Extract the [x, y] coordinate from the center of the cell holding the provided text.  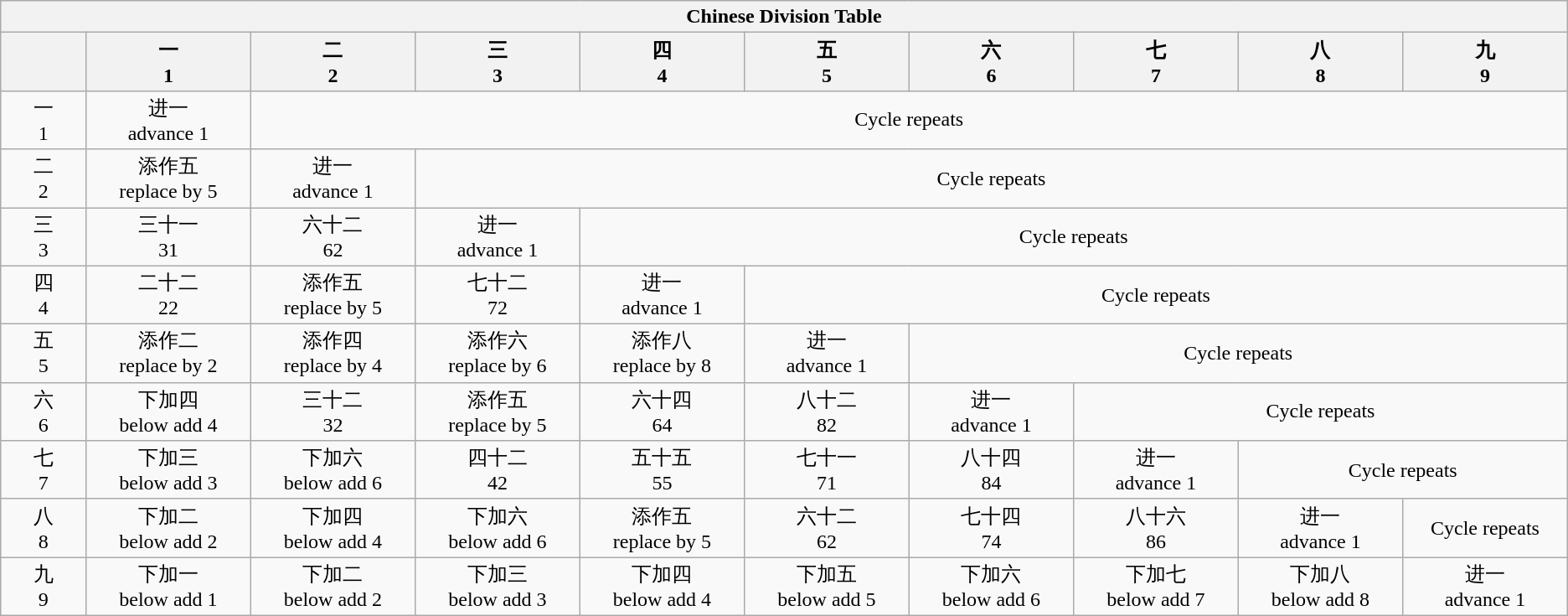
下加五below add 5 [827, 587]
添作六replace by 6 [498, 354]
添作八replace by 8 [662, 354]
Chinese Division Table [784, 17]
五十五55 [662, 470]
下加八below add 8 [1320, 587]
八十四84 [991, 470]
下加七below add 7 [1156, 587]
四十二42 [498, 470]
六十四64 [662, 412]
八十六86 [1156, 528]
下加一below add 1 [168, 587]
二 2 [333, 62]
七十四74 [991, 528]
八十二82 [827, 412]
三十二32 [333, 412]
二2 [44, 179]
添作四replace by 4 [333, 354]
三十一31 [168, 237]
七十一71 [827, 470]
二十二22 [168, 295]
添作二replace by 2 [168, 354]
七十二72 [498, 295]
